Find where the given text appears and provide that cell's center as [X, Y] coordinate. 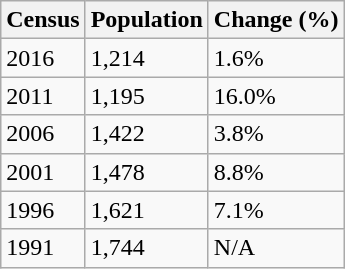
N/A [276, 248]
2001 [43, 172]
1,195 [146, 96]
Change (%) [276, 20]
1996 [43, 210]
1,621 [146, 210]
2016 [43, 58]
1991 [43, 248]
3.8% [276, 134]
1.6% [276, 58]
7.1% [276, 210]
16.0% [276, 96]
1,214 [146, 58]
2011 [43, 96]
8.8% [276, 172]
Census [43, 20]
1,478 [146, 172]
1,422 [146, 134]
2006 [43, 134]
Population [146, 20]
1,744 [146, 248]
